For the text-containing cell, return its midpoint in [x, y] coordinate format. 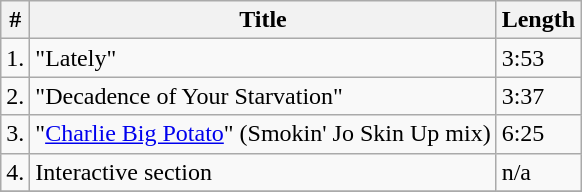
2. [16, 96]
# [16, 20]
4. [16, 172]
"Lately" [263, 58]
3:37 [538, 96]
6:25 [538, 134]
3:53 [538, 58]
"Charlie Big Potato" (Smokin' Jo Skin Up mix) [263, 134]
"Decadence of Your Starvation" [263, 96]
Title [263, 20]
Interactive section [263, 172]
n/a [538, 172]
Length [538, 20]
1. [16, 58]
3. [16, 134]
